Capture the cell that displays the provided text and extract its [x, y] central coordinate. 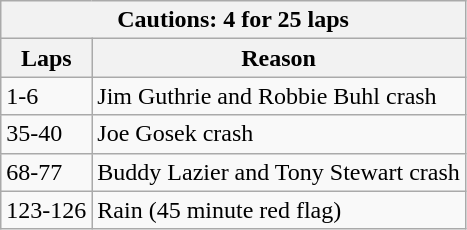
Joe Gosek crash [279, 134]
123-126 [46, 210]
Reason [279, 58]
Rain (45 minute red flag) [279, 210]
Cautions: 4 for 25 laps [234, 20]
Jim Guthrie and Robbie Buhl crash [279, 96]
68-77 [46, 172]
35-40 [46, 134]
Buddy Lazier and Tony Stewart crash [279, 172]
Laps [46, 58]
1-6 [46, 96]
